Extract the [x, y] coordinate from the center of the cell holding the provided text.  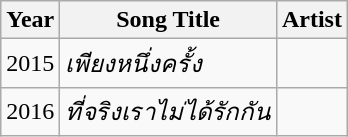
Song Title [168, 20]
ที่จริงเราไม่ได้รักกัน [168, 112]
Year [30, 20]
Artist [312, 20]
2016 [30, 112]
2015 [30, 64]
เพียงหนึ่งครั้ง [168, 64]
